Provide the (x, y) coordinate of the cell's center where the given text is located.  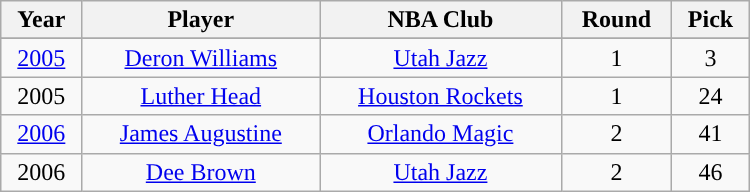
Orlando Magic (440, 134)
Houston Rockets (440, 96)
NBA Club (440, 20)
Round (616, 20)
46 (711, 172)
Year (42, 20)
3 (711, 58)
Pick (711, 20)
Dee Brown (201, 172)
Player (201, 20)
Deron Williams (201, 58)
24 (711, 96)
Luther Head (201, 96)
41 (711, 134)
James Augustine (201, 134)
